Find where the given text appears and provide that cell's center as (X, Y) coordinate. 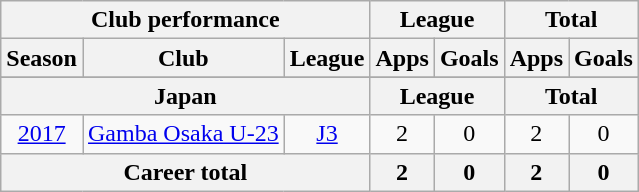
Gamba Osaka U-23 (183, 134)
Japan (186, 96)
Career total (186, 172)
Club (183, 58)
2017 (42, 134)
J3 (327, 134)
Club performance (186, 20)
Season (42, 58)
